Output the [x, y] coordinate of the center of the cell containing the given text.  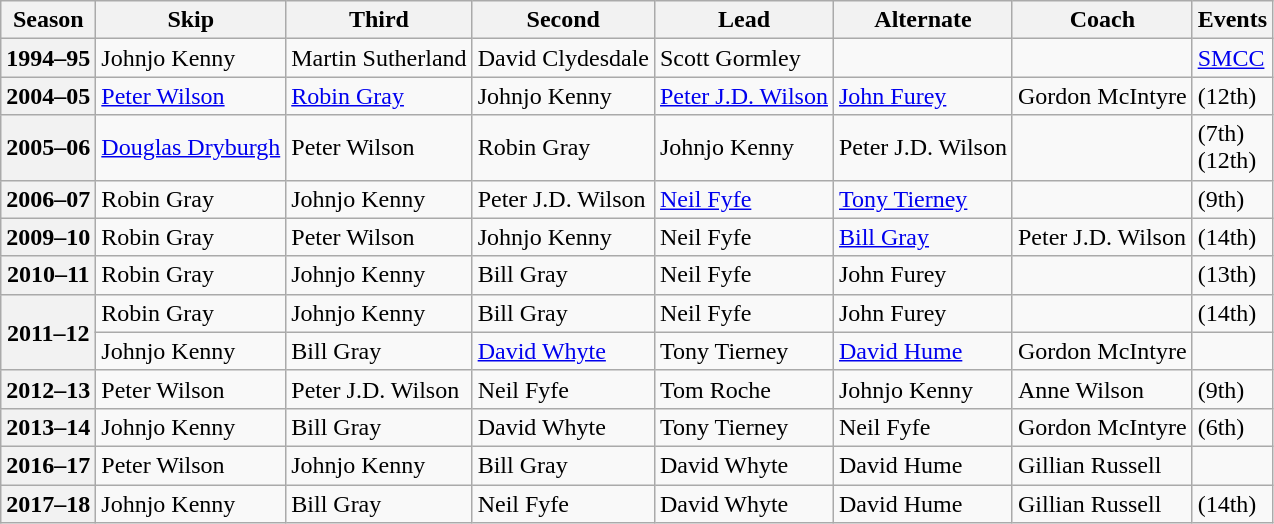
2009–10 [48, 237]
(6th) [1232, 427]
Season [48, 20]
Tom Roche [744, 389]
2004–05 [48, 96]
Coach [1102, 20]
2005–06 [48, 148]
Alternate [922, 20]
Second [563, 20]
1994–95 [48, 58]
Anne Wilson [1102, 389]
(7th) (12th) [1232, 148]
2017–18 [48, 503]
SMCC [1232, 58]
2013–14 [48, 427]
Events [1232, 20]
2012–13 [48, 389]
2010–11 [48, 275]
Skip [191, 20]
David Clydesdale [563, 58]
Douglas Dryburgh [191, 148]
Lead [744, 20]
Third [379, 20]
2016–17 [48, 465]
Scott Gormley [744, 58]
(13th) [1232, 275]
2006–07 [48, 199]
2011–12 [48, 332]
Martin Sutherland [379, 58]
(12th) [1232, 96]
